Return the [X, Y] coordinate for the center point of the cell that contains the specified text.  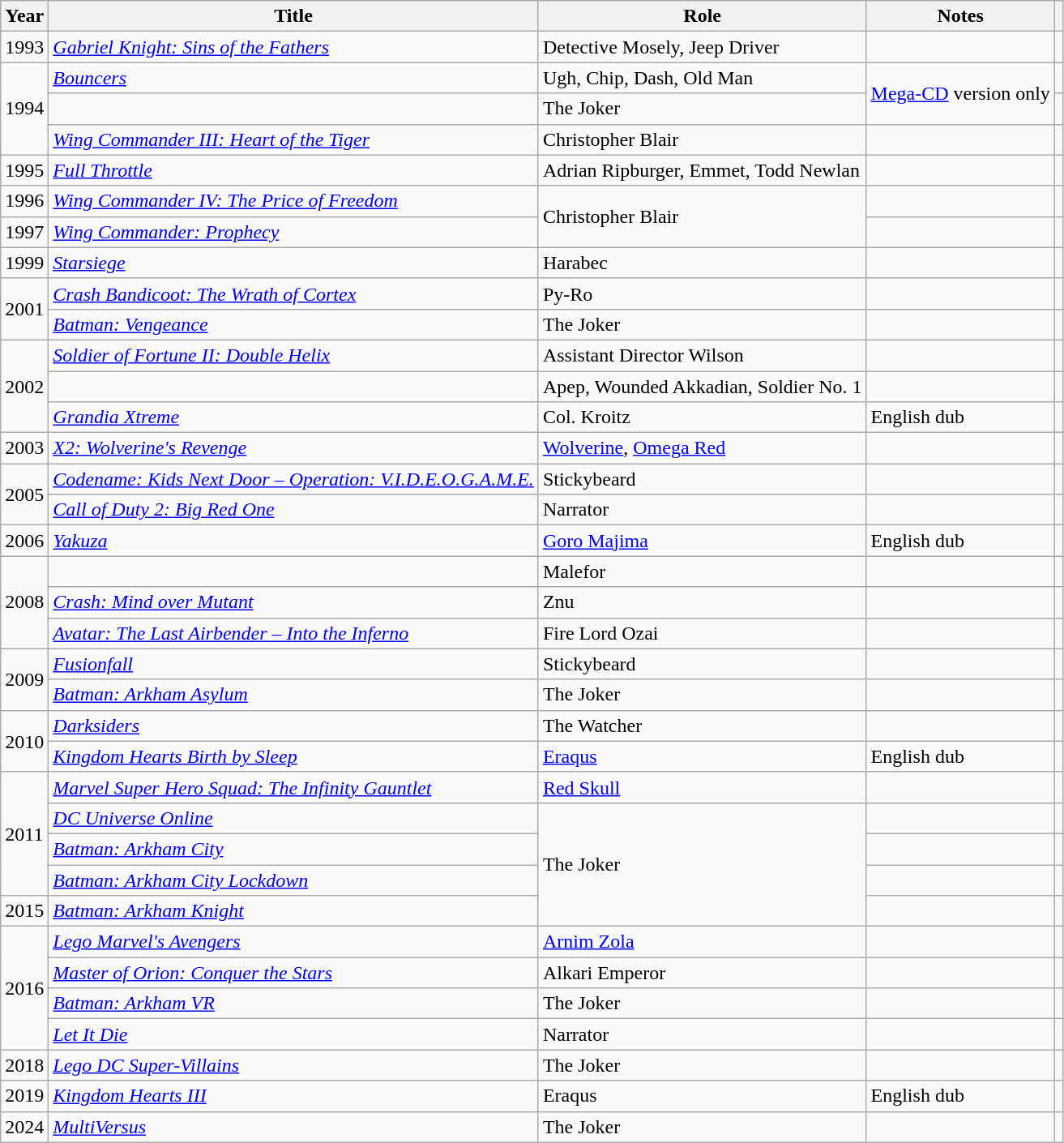
Mega-CD version only [960, 93]
Master of Orion: Conquer the Stars [293, 973]
Batman: Arkham VR [293, 1004]
Wing Commander: Prophecy [293, 232]
Red Skull [702, 787]
DC Universe Online [293, 818]
1994 [24, 109]
Batman: Arkham City [293, 849]
2001 [24, 309]
Avatar: The Last Airbender – Into the Inferno [293, 633]
2019 [24, 1096]
2011 [24, 833]
The Watcher [702, 726]
Goro Majima [702, 541]
Assistant Director Wilson [702, 355]
Arnim Zola [702, 942]
Col. Kroitz [702, 417]
2010 [24, 741]
Yakuza [293, 541]
1995 [24, 170]
2002 [24, 386]
Call of Duty 2: Big Red One [293, 510]
Gabriel Knight: Sins of the Fathers [293, 47]
Grandia Xtreme [293, 417]
Alkari Emperor [702, 973]
Marvel Super Hero Squad: The Infinity Gauntlet [293, 787]
Apep, Wounded Akkadian, Soldier No. 1 [702, 387]
Bouncers [293, 78]
Kingdom Hearts III [293, 1096]
Lego DC Super-Villains [293, 1065]
Crash: Mind over Mutant [293, 602]
Title [293, 16]
Lego Marvel's Avengers [293, 942]
Malefor [702, 571]
Wing Commander IV: The Price of Freedom [293, 201]
Kingdom Hearts Birth by Sleep [293, 756]
Batman: Arkham City Lockdown [293, 880]
Fusionfall [293, 664]
Codename: Kids Next Door – Operation: V.I.D.E.O.G.A.M.E. [293, 479]
Batman: Vengeance [293, 324]
Detective Mosely, Jeep Driver [702, 47]
2016 [24, 988]
2015 [24, 911]
Wolverine, Omega Red [702, 448]
1999 [24, 263]
Batman: Arkham Knight [293, 911]
Soldier of Fortune II: Double Helix [293, 355]
2005 [24, 494]
1997 [24, 232]
Py-Ro [702, 293]
Crash Bandicoot: The Wrath of Cortex [293, 293]
MultiVersus [293, 1127]
2006 [24, 541]
Adrian Ripburger, Emmet, Todd Newlan [702, 170]
2018 [24, 1065]
Let It Die [293, 1034]
Notes [960, 16]
Ugh, Chip, Dash, Old Man [702, 78]
Year [24, 16]
Batman: Arkham Asylum [293, 695]
Znu [702, 602]
2024 [24, 1127]
Fire Lord Ozai [702, 633]
1996 [24, 201]
1993 [24, 47]
2009 [24, 679]
2003 [24, 448]
Role [702, 16]
Full Throttle [293, 170]
Starsiege [293, 263]
X2: Wolverine's Revenge [293, 448]
Harabec [702, 263]
Darksiders [293, 726]
2008 [24, 602]
Wing Commander III: Heart of the Tiger [293, 139]
